Return (x, y) of the center of cell containing provided text 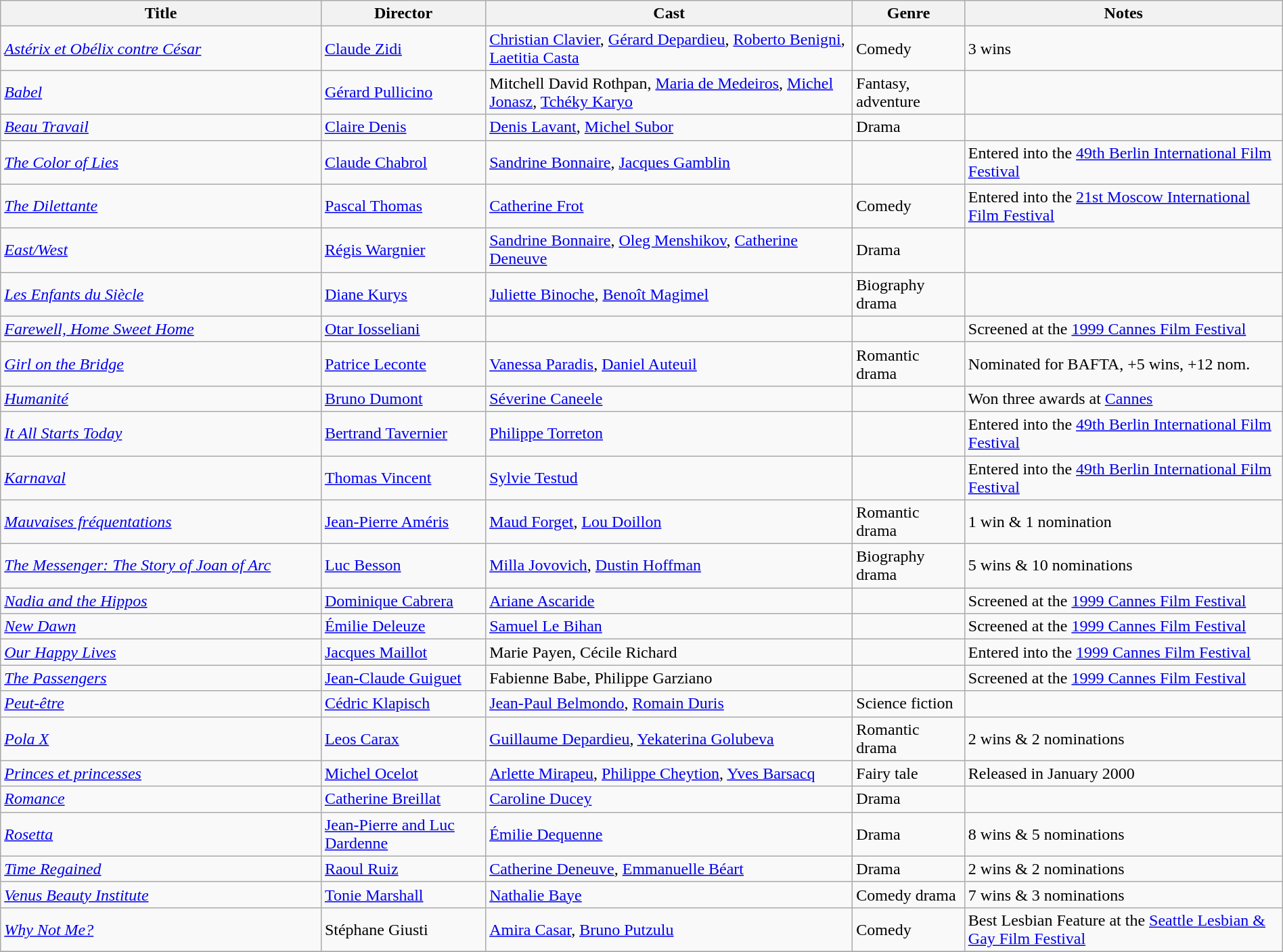
It All Starts Today (161, 433)
Denis Lavant, Michel Subor (669, 127)
Mauvaises fréquentations (161, 522)
Jean-Pierre and Luc Dardenne (403, 834)
Gérard Pullicino (403, 92)
Cast (669, 14)
Venus Beauty Institute (161, 894)
Amira Casar, Bruno Putzulu (669, 930)
Beau Travail (161, 127)
Fantasy, adventure (909, 92)
Bertrand Tavernier (403, 433)
Karnaval (161, 478)
Comedy drama (909, 894)
East/West (161, 250)
Nathalie Baye (669, 894)
5 wins & 10 nominations (1123, 566)
7 wins & 3 nominations (1123, 894)
Samuel Le Bihan (669, 627)
Marie Payen, Cécile Richard (669, 652)
Juliette Binoche, Benoît Magimel (669, 294)
Claude Chabrol (403, 162)
Rosetta (161, 834)
Romance (161, 799)
Tonie Marshall (403, 894)
Ariane Ascaride (669, 601)
Stéphane Giusti (403, 930)
Why Not Me? (161, 930)
Vanessa Paradis, Daniel Auteuil (669, 364)
Girl on the Bridge (161, 364)
Michel Ocelot (403, 773)
Astérix et Obélix contre César (161, 49)
Fabienne Babe, Philippe Garziano (669, 678)
Raoul Ruiz (403, 869)
Genre (909, 14)
Peut-être (161, 704)
Philippe Torreton (669, 433)
Babel (161, 92)
Nominated for BAFTA, +5 wins, +12 nom. (1123, 364)
Otar Iosseliani (403, 329)
Catherine Breillat (403, 799)
Catherine Frot (669, 206)
Science fiction (909, 704)
8 wins & 5 nominations (1123, 834)
New Dawn (161, 627)
Our Happy Lives (161, 652)
Won three awards at Cannes (1123, 399)
Christian Clavier, Gérard Depardieu, Roberto Benigni, Laetitia Casta (669, 49)
Leos Carax (403, 739)
Released in January 2000 (1123, 773)
Régis Wargnier (403, 250)
Time Regained (161, 869)
Fairy tale (909, 773)
Maud Forget, Lou Doillon (669, 522)
Arlette Mirapeu, Philippe Cheytion, Yves Barsacq (669, 773)
Claude Zidi (403, 49)
Émilie Dequenne (669, 834)
Best Lesbian Feature at the Seattle Lesbian & Gay Film Festival (1123, 930)
Caroline Ducey (669, 799)
Émilie Deleuze (403, 627)
Entered into the 21st Moscow International Film Festival (1123, 206)
Thomas Vincent (403, 478)
Princes et princesses (161, 773)
The Color of Lies (161, 162)
Mitchell David Rothpan, Maria de Medeiros, Michel Jonasz, Tchéky Karyo (669, 92)
1 win & 1 nomination (1123, 522)
Jean-Paul Belmondo, Romain Duris (669, 704)
Title (161, 14)
Sandrine Bonnaire, Jacques Gamblin (669, 162)
The Passengers (161, 678)
Jacques Maillot (403, 652)
Séverine Caneele (669, 399)
The Dilettante (161, 206)
3 wins (1123, 49)
Catherine Deneuve, Emmanuelle Béart (669, 869)
Dominique Cabrera (403, 601)
Pola X (161, 739)
Cédric Klapisch (403, 704)
Humanité (161, 399)
Notes (1123, 14)
Pascal Thomas (403, 206)
Bruno Dumont (403, 399)
Jean-Pierre Améris (403, 522)
Patrice Leconte (403, 364)
Jean-Claude Guiguet (403, 678)
The Messenger: The Story of Joan of Arc (161, 566)
Guillaume Depardieu, Yekaterina Golubeva (669, 739)
Director (403, 14)
Nadia and the Hippos (161, 601)
Sylvie Testud (669, 478)
Luc Besson (403, 566)
Entered into the 1999 Cannes Film Festival (1123, 652)
Les Enfants du Siècle (161, 294)
Claire Denis (403, 127)
Milla Jovovich, Dustin Hoffman (669, 566)
Farewell, Home Sweet Home (161, 329)
Sandrine Bonnaire, Oleg Menshikov, Catherine Deneuve (669, 250)
Diane Kurys (403, 294)
